Output the [X, Y] coordinate of the center of the cell containing the given text.  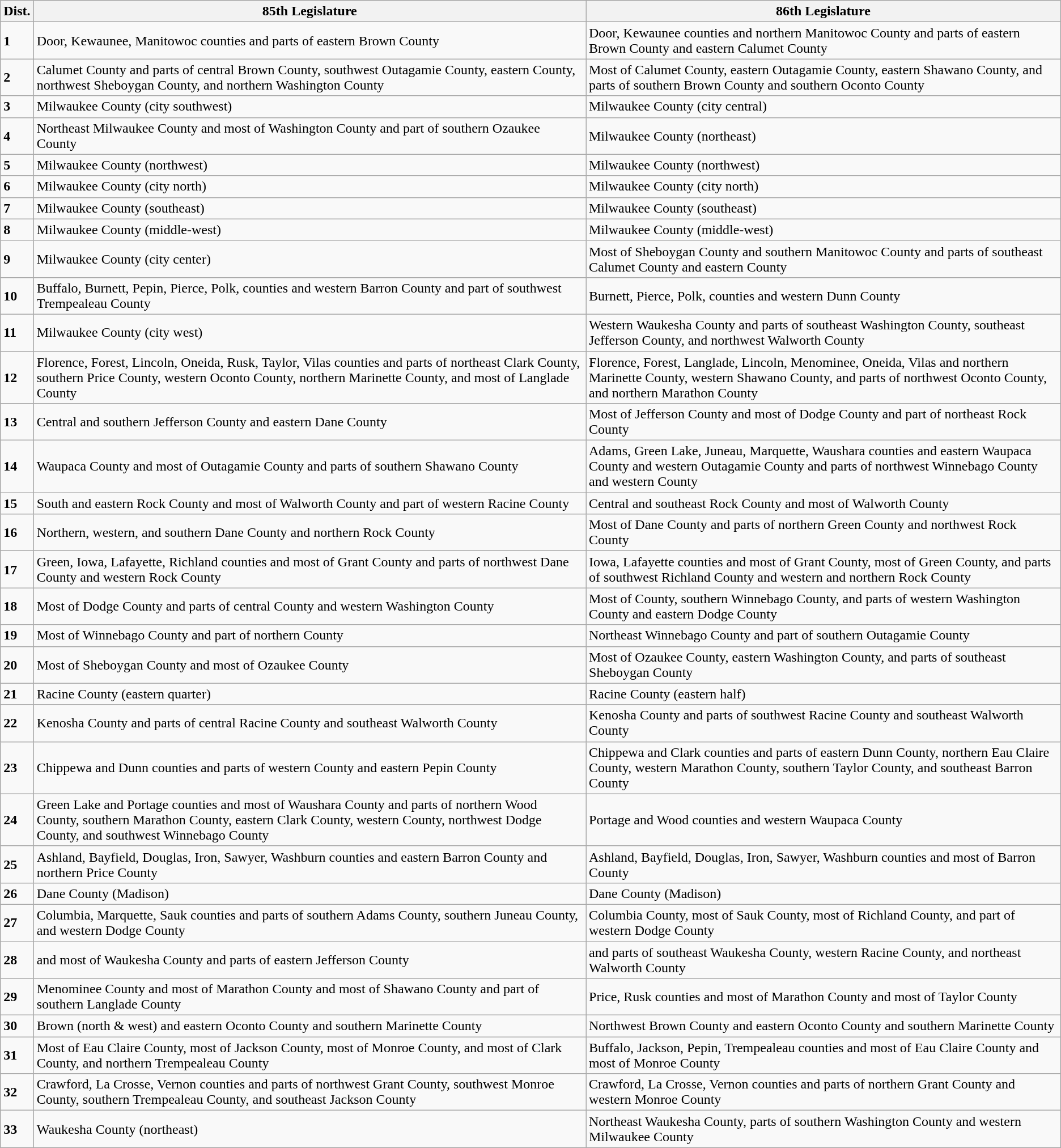
Dist. [17, 11]
Racine County (eastern quarter) [309, 694]
Milwaukee County (northeast) [824, 136]
29 [17, 997]
Central and southern Jefferson County and eastern Dane County [309, 422]
Central and southeast Rock County and most of Walworth County [824, 503]
Waukesha County (northeast) [309, 1129]
Northeast Winnebago County and part of southern Outagamie County [824, 636]
Milwaukee County (city southwest) [309, 107]
18 [17, 607]
Racine County (eastern half) [824, 694]
Most of Eau Claire County, most of Jackson County, most of Monroe County, and most of Clark County, and northern Trempealeau County [309, 1056]
Green, Iowa, Lafayette, Richland counties and most of Grant County and parts of northwest Dane County and western Rock County [309, 569]
6 [17, 187]
Ashland, Bayfield, Douglas, Iron, Sawyer, Washburn counties and eastern Barron County and northern Price County [309, 864]
24 [17, 820]
Columbia County, most of Sauk County, most of Richland County, and part of western Dodge County [824, 923]
33 [17, 1129]
Most of Ozaukee County, eastern Washington County, and parts of southeast Sheboygan County [824, 664]
13 [17, 422]
30 [17, 1026]
26 [17, 893]
South and eastern Rock County and most of Walworth County and part of western Racine County [309, 503]
16 [17, 533]
3 [17, 107]
2 [17, 77]
Most of Dodge County and parts of central County and western Washington County [309, 607]
Brown (north & west) and eastern Oconto County and southern Marinette County [309, 1026]
21 [17, 694]
Most of Calumet County, eastern Outagamie County, eastern Shawano County, and parts of southern Brown County and southern Oconto County [824, 77]
Western Waukesha County and parts of southeast Washington County, southeast Jefferson County, and northwest Walworth County [824, 332]
Most of Winnebago County and part of northern County [309, 636]
5 [17, 165]
Waupaca County and most of Outagamie County and parts of southern Shawano County [309, 467]
22 [17, 723]
Crawford, La Crosse, Vernon counties and parts of northern Grant County and western Monroe County [824, 1092]
Chippewa and Dunn counties and parts of western County and eastern Pepin County [309, 768]
Door, Kewaunee counties and northern Manitowoc County and parts of eastern Brown County and eastern Calumet County [824, 41]
23 [17, 768]
1 [17, 41]
Northeast Waukesha County, parts of southern Washington County and western Milwaukee County [824, 1129]
Most of Dane County and parts of northern Green County and northwest Rock County [824, 533]
12 [17, 378]
Kenosha County and parts of central Racine County and southeast Walworth County [309, 723]
15 [17, 503]
Northern, western, and southern Dane County and northern Rock County [309, 533]
Door, Kewaunee, Manitowoc counties and parts of eastern Brown County [309, 41]
17 [17, 569]
Most of Jefferson County and most of Dodge County and part of northeast Rock County [824, 422]
Buffalo, Burnett, Pepin, Pierce, Polk, counties and western Barron County and part of southwest Trempealeau County [309, 296]
Buffalo, Jackson, Pepin, Trempealeau counties and most of Eau Claire County and most of Monroe County [824, 1056]
20 [17, 664]
27 [17, 923]
25 [17, 864]
Northeast Milwaukee County and most of Washington County and part of southern Ozaukee County [309, 136]
11 [17, 332]
Ashland, Bayfield, Douglas, Iron, Sawyer, Washburn counties and most of Barron County [824, 864]
Most of Sheboygan County and southern Manitowoc County and parts of southeast Calumet County and eastern County [824, 259]
28 [17, 959]
Kenosha County and parts of southwest Racine County and southeast Walworth County [824, 723]
Milwaukee County (city central) [824, 107]
Burnett, Pierce, Polk, counties and western Dunn County [824, 296]
8 [17, 230]
4 [17, 136]
86th Legislature [824, 11]
Columbia, Marquette, Sauk counties and parts of southern Adams County, southern Juneau County, and western Dodge County [309, 923]
Portage and Wood counties and western Waupaca County [824, 820]
10 [17, 296]
Northwest Brown County and eastern Oconto County and southern Marinette County [824, 1026]
and parts of southeast Waukesha County, western Racine County, and northeast Walworth County [824, 959]
32 [17, 1092]
Iowa, Lafayette counties and most of Grant County, most of Green County, and parts of southwest Richland County and western and northern Rock County [824, 569]
7 [17, 208]
Most of County, southern Winnebago County, and parts of western Washington County and eastern Dodge County [824, 607]
Milwaukee County (city center) [309, 259]
and most of Waukesha County and parts of eastern Jefferson County [309, 959]
14 [17, 467]
19 [17, 636]
Price, Rusk counties and most of Marathon County and most of Taylor County [824, 997]
Most of Sheboygan County and most of Ozaukee County [309, 664]
Milwaukee County (city west) [309, 332]
Menominee County and most of Marathon County and most of Shawano County and part of southern Langlade County [309, 997]
9 [17, 259]
31 [17, 1056]
85th Legislature [309, 11]
